Search for the cell housing the specified text and yield its (X, Y) center coordinate. 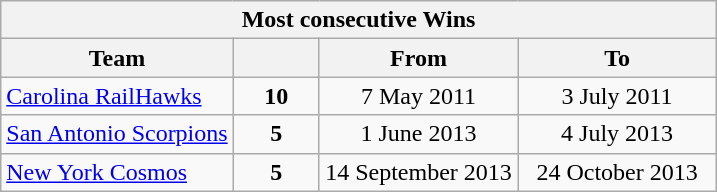
10 (276, 96)
7 May 2011 (418, 96)
Carolina RailHawks (117, 96)
From (418, 58)
To (618, 58)
Team (117, 58)
4 July 2013 (618, 134)
San Antonio Scorpions (117, 134)
24 October 2013 (618, 172)
Most consecutive Wins (359, 20)
New York Cosmos (117, 172)
1 June 2013 (418, 134)
14 September 2013 (418, 172)
3 July 2011 (618, 96)
